Capture the cell that displays the provided text and extract its [x, y] central coordinate. 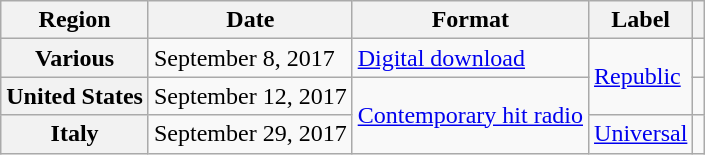
Region [75, 20]
Italy [75, 134]
September 12, 2017 [250, 96]
Digital download [470, 58]
Various [75, 58]
Date [250, 20]
Label [641, 20]
September 29, 2017 [250, 134]
Universal [641, 134]
United States [75, 96]
Format [470, 20]
September 8, 2017 [250, 58]
Contemporary hit radio [470, 115]
Republic [641, 77]
